Find where the given text appears and provide that cell's center as [X, Y] coordinate. 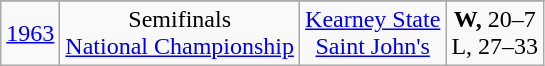
W, 20–7L, 27–33 [495, 34]
SemifinalsNational Championship [180, 34]
1963 [30, 34]
Kearney StateSaint John's [373, 34]
